Capture the cell that displays the provided text and extract its [x, y] central coordinate. 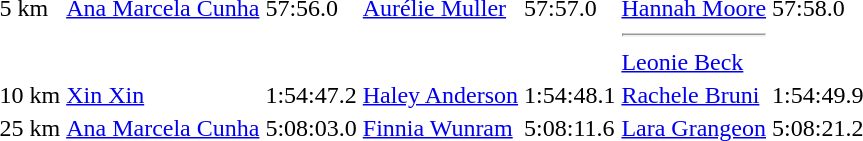
Haley Anderson [440, 95]
Xin Xin [163, 95]
1:54:48.1 [570, 95]
1:54:47.2 [311, 95]
Rachele Bruni [694, 95]
